Scan for the cell matching the given text and deliver its (x, y) coordinate at center. 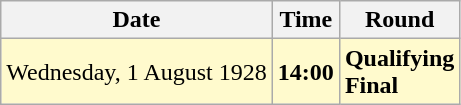
14:00 (306, 72)
QualifyingFinal (399, 72)
Wednesday, 1 August 1928 (137, 72)
Time (306, 20)
Date (137, 20)
Round (399, 20)
